Return (X, Y) of the center of cell containing provided text 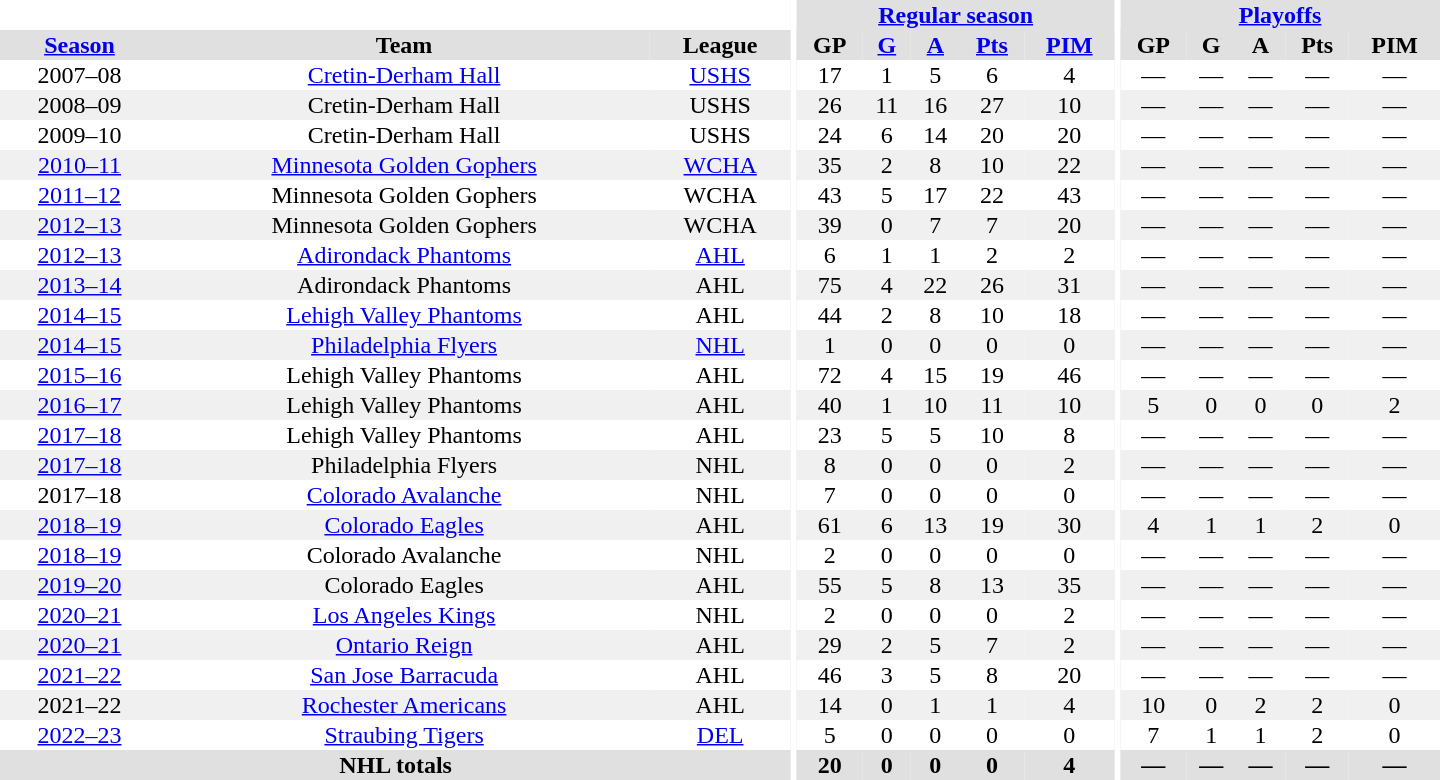
2022–23 (80, 735)
2009–10 (80, 135)
2008–09 (80, 105)
Los Angeles Kings (404, 615)
61 (830, 525)
Straubing Tigers (404, 735)
2016–17 (80, 405)
Rochester Americans (404, 705)
Team (404, 45)
Regular season (956, 15)
Season (80, 45)
2015–16 (80, 375)
DEL (720, 735)
2013–14 (80, 285)
NHL totals (396, 765)
55 (830, 585)
Ontario Reign (404, 645)
2007–08 (80, 75)
2011–12 (80, 195)
3 (887, 675)
2010–11 (80, 165)
2019–20 (80, 585)
24 (830, 135)
League (720, 45)
30 (1070, 525)
44 (830, 315)
31 (1070, 285)
18 (1070, 315)
15 (936, 375)
San Jose Barracuda (404, 675)
Playoffs (1280, 15)
39 (830, 225)
72 (830, 375)
75 (830, 285)
29 (830, 645)
16 (936, 105)
23 (830, 435)
40 (830, 405)
27 (992, 105)
